Identify which cell holds the provided text, then report its (x, y) central coordinate. 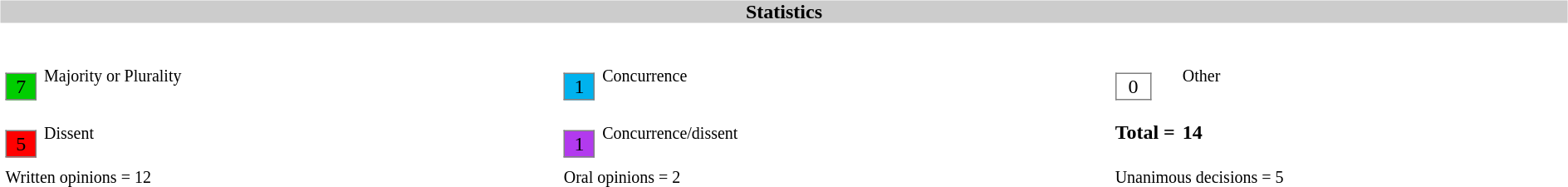
14 (1373, 132)
Majority or Plurality (301, 76)
Other (1373, 76)
Concurrence (855, 76)
Concurrence/dissent (855, 132)
Statistics (784, 12)
Total = (1145, 132)
Dissent (301, 132)
